Capture the cell that displays the provided text and extract its [X, Y] central coordinate. 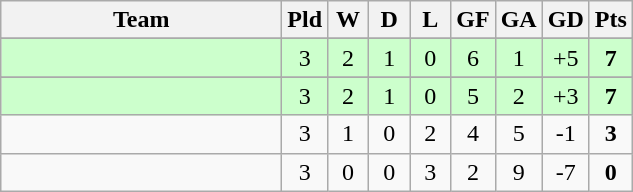
Pld [305, 20]
-1 [566, 134]
9 [518, 172]
GD [566, 20]
-7 [566, 172]
Pts [610, 20]
+5 [566, 58]
GF [473, 20]
Team [142, 20]
W [348, 20]
4 [473, 134]
L [430, 20]
6 [473, 58]
+3 [566, 96]
D [390, 20]
GA [518, 20]
